Find where the given text appears and provide that cell's center as [x, y] coordinate. 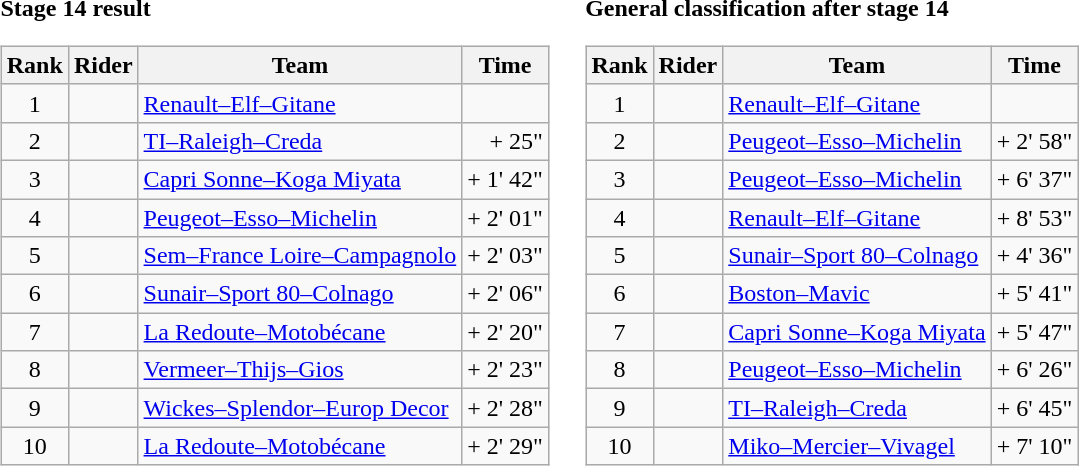
+ 8' 53" [1034, 217]
+ 2' 03" [506, 256]
Sem–France Loire–Campagnolo [300, 256]
+ 2' 01" [506, 217]
+ 4' 36" [1034, 256]
+ 7' 10" [1034, 446]
+ 2' 06" [506, 294]
+ 2' 58" [1034, 141]
+ 6' 26" [1034, 370]
+ 5' 41" [1034, 294]
Miko–Mercier–Vivagel [857, 446]
+ 2' 28" [506, 408]
+ 6' 45" [1034, 408]
+ 2' 29" [506, 446]
Wickes–Splendor–Europ Decor [300, 408]
Vermeer–Thijs–Gios [300, 370]
Boston–Mavic [857, 294]
+ 2' 23" [506, 370]
+ 1' 42" [506, 179]
+ 2' 20" [506, 332]
+ 25" [506, 141]
+ 6' 37" [1034, 179]
+ 5' 47" [1034, 332]
